Return the [x, y] coordinate for the center point of the cell that contains the specified text.  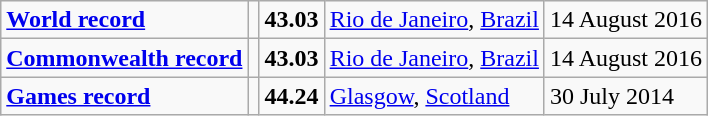
Games record [124, 96]
30 July 2014 [626, 96]
Glasgow, Scotland [434, 96]
Commonwealth record [124, 58]
44.24 [292, 96]
World record [124, 20]
